Search for the cell housing the specified text and yield its [X, Y] center coordinate. 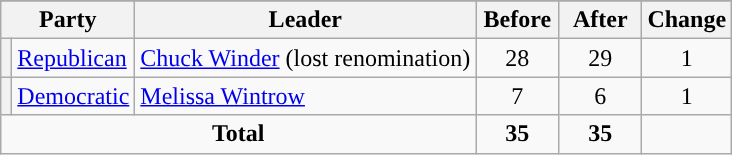
Leader [306, 20]
Before [518, 20]
28 [518, 58]
Republican [74, 58]
7 [518, 96]
Total [238, 134]
29 [600, 58]
Chuck Winder (lost renomination) [306, 58]
After [600, 20]
Melissa Wintrow [306, 96]
Change [687, 20]
Democratic [74, 96]
Party [68, 20]
6 [600, 96]
